Search for the cell housing the specified text and yield its [x, y] center coordinate. 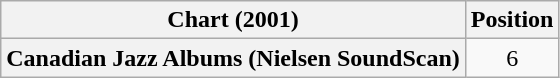
Position [512, 20]
Canadian Jazz Albums (Nielsen SoundScan) [234, 58]
Chart (2001) [234, 20]
6 [512, 58]
